Extract the (x, y) coordinate from the center of the cell holding the provided text.  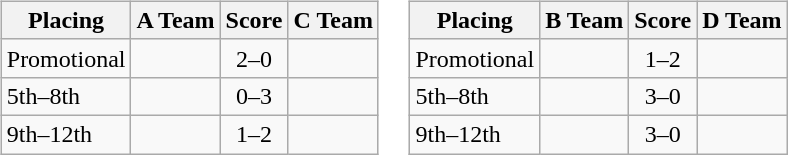
C Team (333, 20)
0–3 (254, 96)
2–0 (254, 58)
D Team (742, 20)
B Team (584, 20)
A Team (176, 20)
